Provide the [X, Y] coordinate of the cell's center where the given text is located.  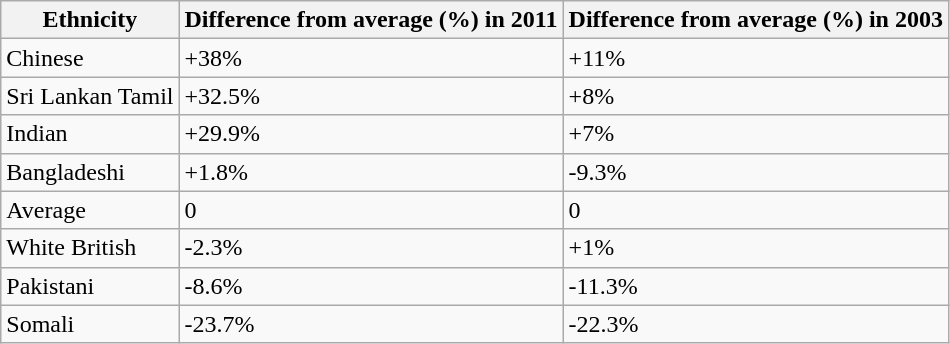
Ethnicity [90, 20]
Somali [90, 324]
+8% [756, 96]
+7% [756, 134]
Sri Lankan Tamil [90, 96]
-22.3% [756, 324]
Difference from average (%) in 2003 [756, 20]
+11% [756, 58]
-9.3% [756, 172]
+38% [371, 58]
+29.9% [371, 134]
Chinese [90, 58]
Pakistani [90, 286]
-23.7% [371, 324]
White British [90, 248]
+1% [756, 248]
-11.3% [756, 286]
Bangladeshi [90, 172]
Indian [90, 134]
Average [90, 210]
+1.8% [371, 172]
+32.5% [371, 96]
Difference from average (%) in 2011 [371, 20]
-8.6% [371, 286]
-2.3% [371, 248]
